Detect which cell encompasses the target text, then output its (x, y) center coordinate. 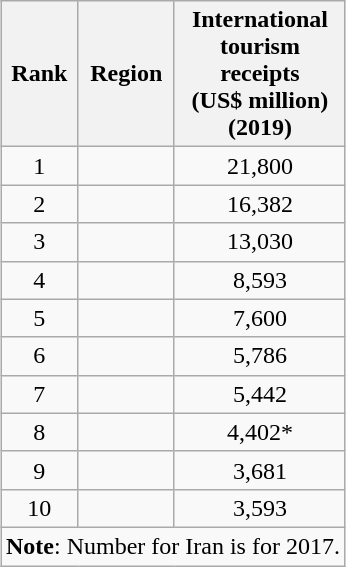
21,800 (260, 166)
7 (39, 394)
Region (126, 74)
3 (39, 242)
Note: Number for Iran is for 2017. (172, 546)
5 (39, 318)
16,382 (260, 204)
7,600 (260, 318)
8 (39, 432)
8,593 (260, 280)
1 (39, 166)
3,681 (260, 470)
3,593 (260, 508)
Rank (39, 74)
5,442 (260, 394)
4,402* (260, 432)
4 (39, 280)
6 (39, 356)
10 (39, 508)
2 (39, 204)
International tourism receipts (US$ million) (2019) (260, 74)
9 (39, 470)
5,786 (260, 356)
13,030 (260, 242)
